Return (X, Y) of the center of cell containing provided text 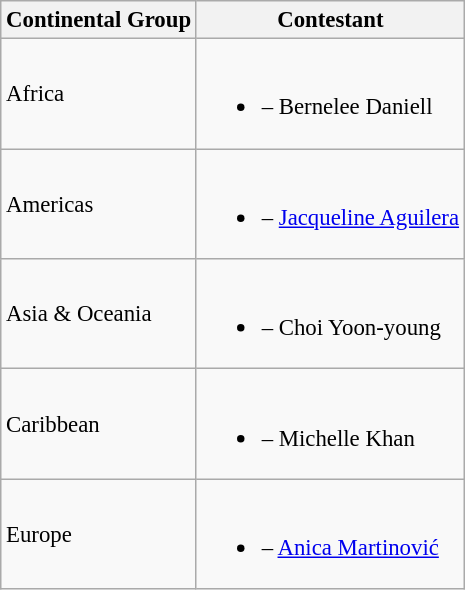
– Michelle Khan (330, 424)
Contestant (330, 20)
– Anica Martinović (330, 534)
– Bernelee Daniell (330, 94)
– Jacqueline Aguilera (330, 204)
Asia & Oceania (99, 314)
Caribbean (99, 424)
Africa (99, 94)
Continental Group (99, 20)
– Choi Yoon-young (330, 314)
Europe (99, 534)
Americas (99, 204)
